Provide the (x, y) coordinate of the cell's center where the given text is located.  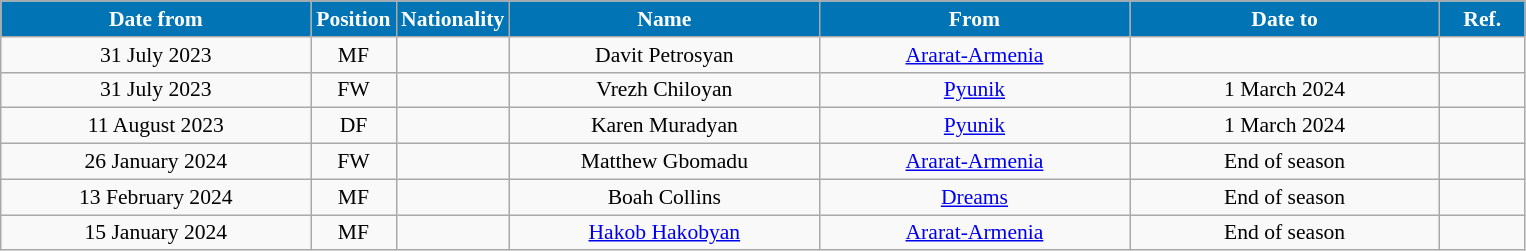
11 August 2023 (156, 126)
Vrezh Chiloyan (664, 90)
Date to (1285, 19)
Hakob Hakobyan (664, 233)
DF (354, 126)
Karen Muradyan (664, 126)
13 February 2024 (156, 197)
From (974, 19)
Davit Petrosyan (664, 55)
15 January 2024 (156, 233)
26 January 2024 (156, 162)
Ref. (1482, 19)
Name (664, 19)
Date from (156, 19)
Boah Collins (664, 197)
Dreams (974, 197)
Position (354, 19)
Matthew Gbomadu (664, 162)
Nationality (452, 19)
